Identify which cell holds the provided text, then report its [x, y] central coordinate. 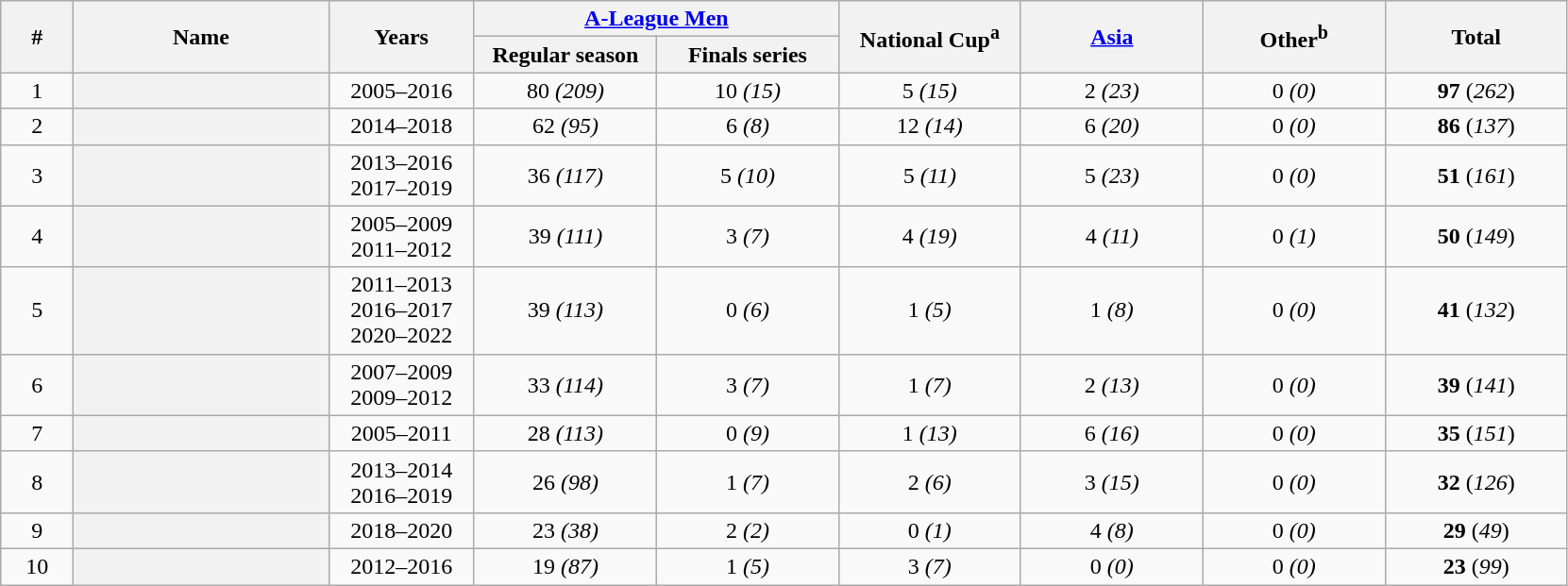
80 (209) [565, 91]
Otherb [1293, 37]
Asia [1112, 37]
5 (23) [1112, 176]
36 (117) [565, 176]
1 (8) [1112, 310]
28 (113) [565, 433]
4 (8) [1112, 530]
0 (6) [748, 310]
3 [38, 176]
9 [38, 530]
2005–2011 [401, 433]
33 (114) [565, 385]
39 (111) [565, 236]
6 (8) [748, 126]
Name [201, 37]
97 (262) [1476, 91]
4 (19) [929, 236]
51 (161) [1476, 176]
Finals series [748, 55]
5 (15) [929, 91]
2 (6) [929, 481]
2014–2018 [401, 126]
62 (95) [565, 126]
86 (137) [1476, 126]
Years [401, 37]
5 (11) [929, 176]
4 (11) [1112, 236]
26 (98) [565, 481]
2018–2020 [401, 530]
1 (13) [929, 433]
5 (10) [748, 176]
2012–2016 [401, 566]
10 (15) [748, 91]
50 (149) [1476, 236]
5 [38, 310]
2 (23) [1112, 91]
2005–2016 [401, 91]
6 [38, 385]
23 (38) [565, 530]
4 [38, 236]
0 (9) [748, 433]
2 (2) [748, 530]
32 (126) [1476, 481]
23 (99) [1476, 566]
6 (16) [1112, 433]
12 (14) [929, 126]
35 (151) [1476, 433]
8 [38, 481]
2011–20132016–20172020–2022 [401, 310]
2013–20162017–2019 [401, 176]
19 (87) [565, 566]
29 (49) [1476, 530]
2007–20092009–2012 [401, 385]
Total [1476, 37]
2 (13) [1112, 385]
National Cupa [929, 37]
2 [38, 126]
1 [38, 91]
7 [38, 433]
10 [38, 566]
39 (113) [565, 310]
3 (15) [1112, 481]
2005–20092011–2012 [401, 236]
39 (141) [1476, 385]
A-League Men [656, 19]
2013–20142016–2019 [401, 481]
# [38, 37]
41 (132) [1476, 310]
Regular season [565, 55]
6 (20) [1112, 126]
